Find where the given text appears and provide that cell's center as [X, Y] coordinate. 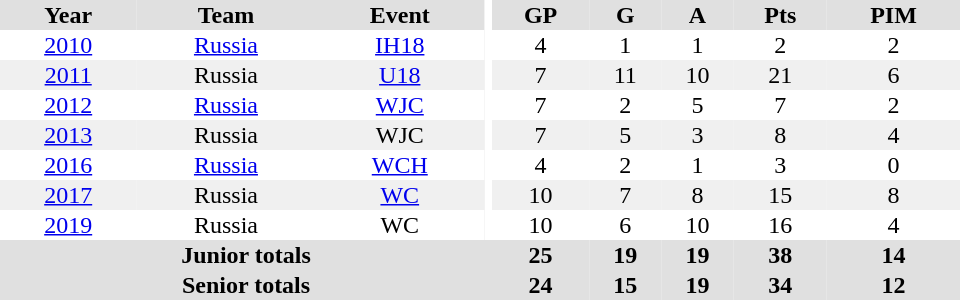
PIM [894, 15]
Senior totals [246, 285]
Junior totals [246, 255]
WCH [400, 165]
24 [540, 285]
14 [894, 255]
U18 [400, 75]
G [625, 15]
12 [894, 285]
Pts [781, 15]
16 [781, 225]
21 [781, 75]
2016 [68, 165]
11 [625, 75]
0 [894, 165]
A [697, 15]
38 [781, 255]
34 [781, 285]
Event [400, 15]
Year [68, 15]
25 [540, 255]
2017 [68, 195]
2013 [68, 135]
Team [226, 15]
IH18 [400, 45]
2019 [68, 225]
2011 [68, 75]
2012 [68, 105]
GP [540, 15]
2010 [68, 45]
